Identify which cell holds the provided text, then report its (x, y) central coordinate. 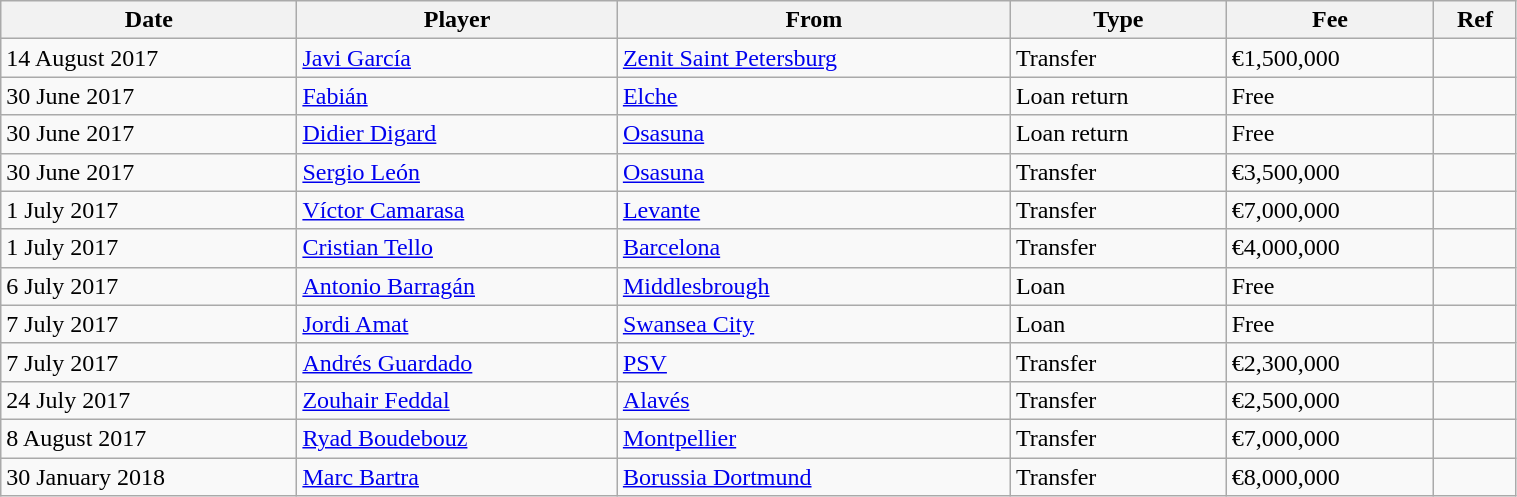
From (814, 20)
PSV (814, 362)
6 July 2017 (149, 286)
Swansea City (814, 324)
24 July 2017 (149, 400)
8 August 2017 (149, 438)
Fee (1330, 20)
Date (149, 20)
Montpellier (814, 438)
€4,000,000 (1330, 248)
Jordi Amat (457, 324)
Cristian Tello (457, 248)
Didier Digard (457, 134)
Levante (814, 210)
Borussia Dortmund (814, 477)
Alavés (814, 400)
Player (457, 20)
Sergio León (457, 172)
Javi García (457, 58)
Type (1118, 20)
€2,300,000 (1330, 362)
Ref (1475, 20)
€8,000,000 (1330, 477)
Zouhair Feddal (457, 400)
€3,500,000 (1330, 172)
Andrés Guardado (457, 362)
€1,500,000 (1330, 58)
Ryad Boudebouz (457, 438)
30 January 2018 (149, 477)
Zenit Saint Petersburg (814, 58)
Marc Bartra (457, 477)
Fabián (457, 96)
14 August 2017 (149, 58)
Antonio Barragán (457, 286)
€2,500,000 (1330, 400)
Víctor Camarasa (457, 210)
Middlesbrough (814, 286)
Elche (814, 96)
Barcelona (814, 248)
